From the cell containing the given text, extract its center point as (X, Y) coordinate. 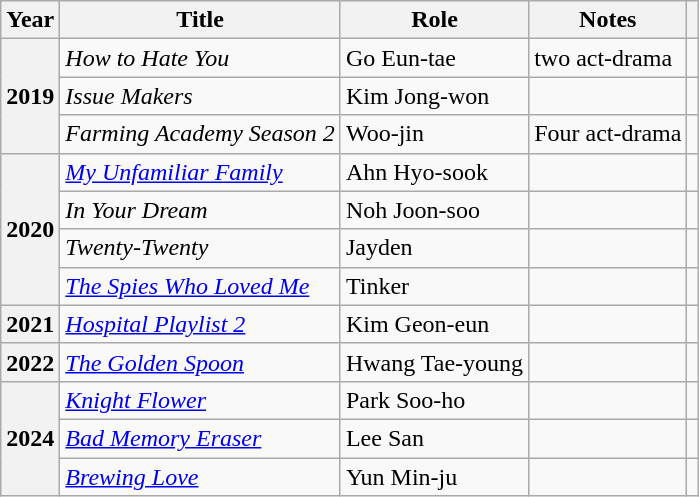
two act-drama (608, 58)
Kim Geon-eun (434, 324)
2024 (30, 438)
Lee San (434, 438)
Bad Memory Eraser (200, 438)
Yun Min-ju (434, 477)
Knight Flower (200, 400)
Park Soo-ho (434, 400)
Title (200, 20)
Hwang Tae-young (434, 362)
Ahn Hyo-sook (434, 172)
Jayden (434, 248)
2022 (30, 362)
How to Hate You (200, 58)
Noh Joon-soo (434, 210)
Twenty-Twenty (200, 248)
Go Eun-tae (434, 58)
In Your Dream (200, 210)
Brewing Love (200, 477)
Woo-jin (434, 134)
Hospital Playlist 2 (200, 324)
The Spies Who Loved Me (200, 286)
Tinker (434, 286)
2021 (30, 324)
Kim Jong-won (434, 96)
Four act-drama (608, 134)
Year (30, 20)
Farming Academy Season 2 (200, 134)
Role (434, 20)
My Unfamiliar Family (200, 172)
Issue Makers (200, 96)
The Golden Spoon (200, 362)
Notes (608, 20)
2019 (30, 96)
2020 (30, 229)
